Pinpoint the cell where the given text exists, returning its [X, Y] midpoint coordinate. 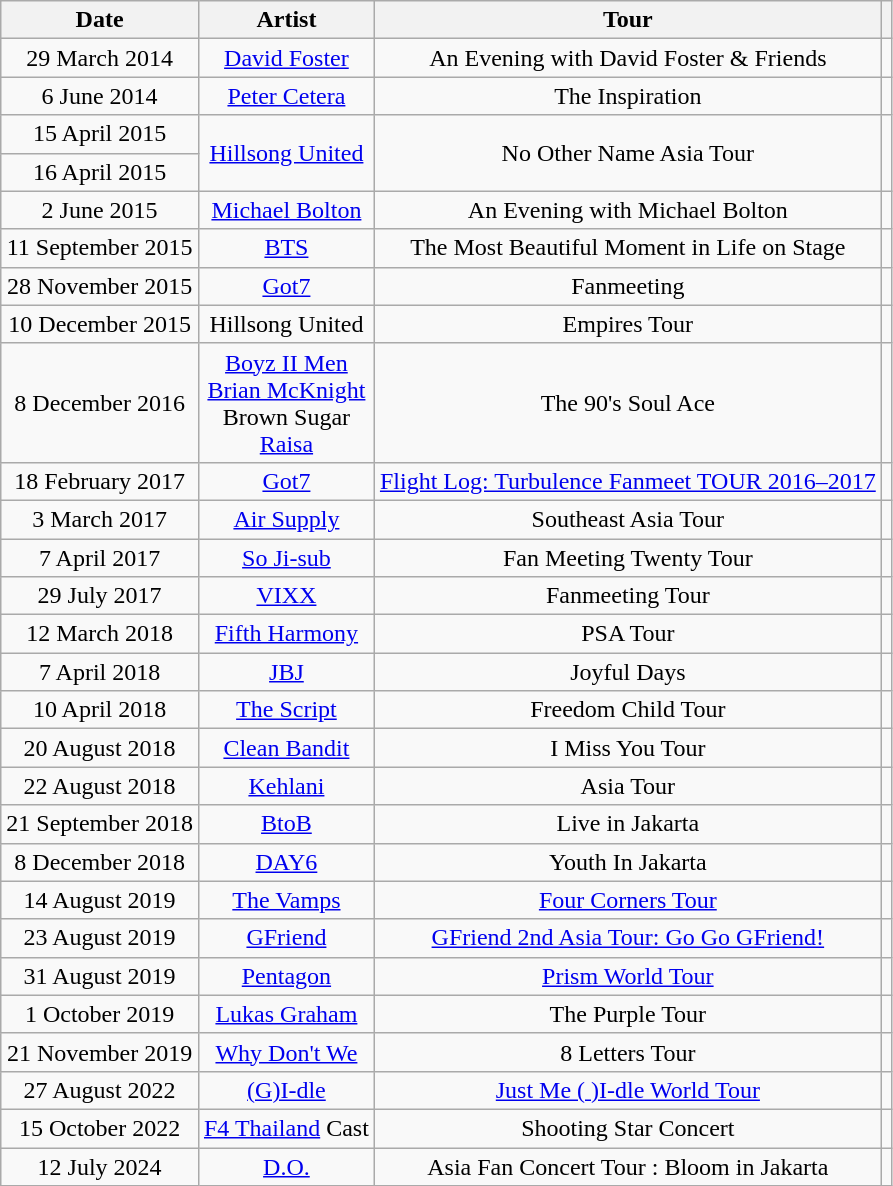
22 August 2018 [100, 786]
1 October 2019 [100, 1014]
Fan Meeting Twenty Tour [628, 557]
PSA Tour [628, 634]
2 June 2015 [100, 210]
8 Letters Tour [628, 1052]
JBJ [286, 672]
Fifth Harmony [286, 634]
16 April 2015 [100, 172]
11 September 2015 [100, 248]
Lukas Graham [286, 1014]
Empires Tour [628, 324]
The Most Beautiful Moment in Life on Stage [628, 248]
Date [100, 20]
27 August 2022 [100, 1090]
12 July 2024 [100, 1167]
Boyz II Men Brian McKnight Brown Sugar Raisa [286, 402]
Four Corners Tour [628, 900]
21 November 2019 [100, 1052]
No Other Name Asia Tour [628, 153]
10 December 2015 [100, 324]
31 August 2019 [100, 976]
Youth In Jakarta [628, 862]
Air Supply [286, 519]
Artist [286, 20]
Asia Tour [628, 786]
18 February 2017 [100, 481]
The Inspiration [628, 96]
10 April 2018 [100, 710]
An Evening with David Foster & Friends [628, 58]
7 April 2018 [100, 672]
20 August 2018 [100, 748]
David Foster [286, 58]
15 October 2022 [100, 1128]
I Miss You Tour [628, 748]
8 December 2018 [100, 862]
BTS [286, 248]
Southeast Asia Tour [628, 519]
23 August 2019 [100, 938]
Tour [628, 20]
29 March 2014 [100, 58]
Joyful Days [628, 672]
F4 Thailand Cast [286, 1128]
Michael Bolton [286, 210]
Live in Jakarta [628, 824]
An Evening with Michael Bolton [628, 210]
Asia Fan Concert Tour : Bloom in Jakarta [628, 1167]
D.O. [286, 1167]
15 April 2015 [100, 134]
Pentagon [286, 976]
The Vamps [286, 900]
Shooting Star Concert [628, 1128]
Clean Bandit [286, 748]
Just Me ( )I-dle World Tour [628, 1090]
Fanmeeting [628, 286]
21 September 2018 [100, 824]
Freedom Child Tour [628, 710]
The 90's Soul Ace [628, 402]
DAY6 [286, 862]
Kehlani [286, 786]
8 December 2016 [100, 402]
GFriend [286, 938]
Fanmeeting Tour [628, 596]
(G)I-dle [286, 1090]
29 July 2017 [100, 596]
Why Don't We [286, 1052]
The Script [286, 710]
So Ji-sub [286, 557]
7 April 2017 [100, 557]
3 March 2017 [100, 519]
GFriend 2nd Asia Tour: Go Go GFriend! [628, 938]
Prism World Tour [628, 976]
Flight Log: Turbulence Fanmeet TOUR 2016–2017 [628, 481]
12 March 2018 [100, 634]
6 June 2014 [100, 96]
VIXX [286, 596]
Peter Cetera [286, 96]
28 November 2015 [100, 286]
The Purple Tour [628, 1014]
BtoB [286, 824]
14 August 2019 [100, 900]
